Identify which cell holds the provided text, then report its [X, Y] central coordinate. 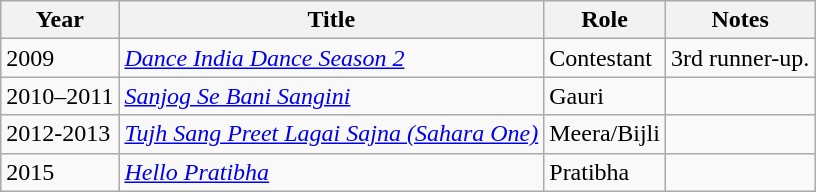
2012-2013 [60, 134]
Pratibha [605, 172]
Notes [740, 20]
Meera/Bijli [605, 134]
Dance India Dance Season 2 [332, 58]
2009 [60, 58]
2015 [60, 172]
Title [332, 20]
Sanjog Se Bani Sangini [332, 96]
2010–2011 [60, 96]
Tujh Sang Preet Lagai Sajna (Sahara One) [332, 134]
3rd runner-up. [740, 58]
Role [605, 20]
Contestant [605, 58]
Gauri [605, 96]
Year [60, 20]
Hello Pratibha [332, 172]
